Locate the cell with the specified text and output its (x, y) center coordinate. 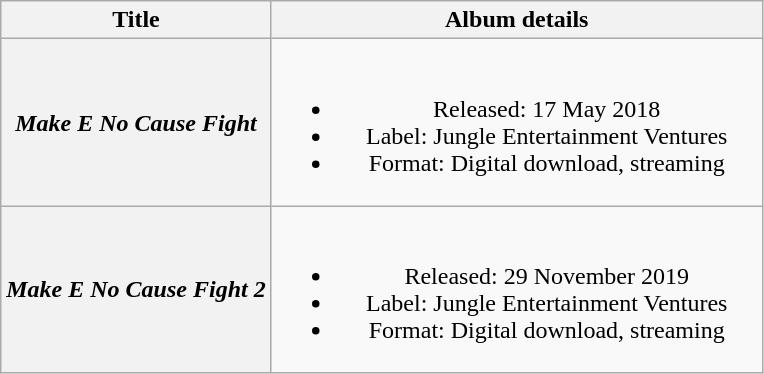
Album details (516, 20)
Title (136, 20)
Released: 29 November 2019Label: Jungle Entertainment VenturesFormat: Digital download, streaming (516, 290)
Released: 17 May 2018Label: Jungle Entertainment VenturesFormat: Digital download, streaming (516, 122)
Make E No Cause Fight (136, 122)
Make E No Cause Fight 2 (136, 290)
